Detect which cell encompasses the target text, then output its (x, y) center coordinate. 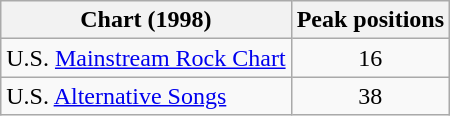
U.S. Alternative Songs (146, 96)
38 (370, 96)
Peak positions (370, 20)
U.S. Mainstream Rock Chart (146, 58)
Chart (1998) (146, 20)
16 (370, 58)
